Scan for the cell matching the given text and deliver its (x, y) coordinate at center. 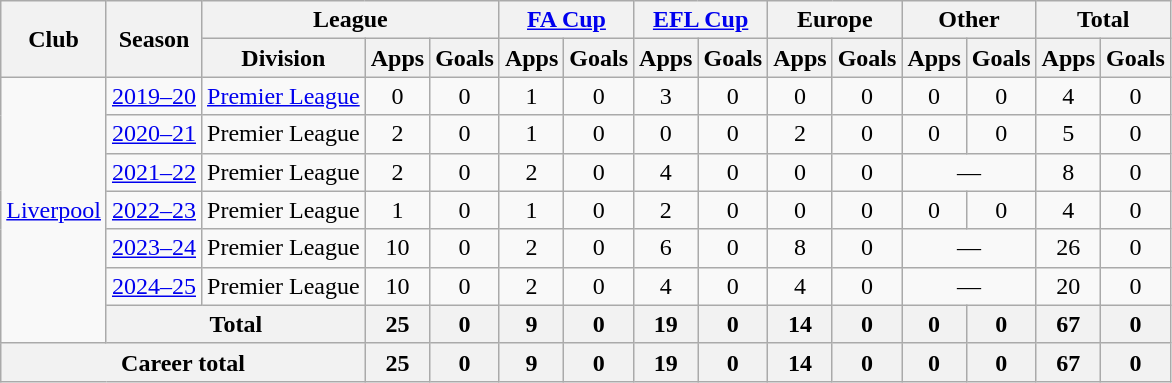
Club (54, 39)
Career total (183, 362)
5 (1068, 134)
2020–21 (154, 134)
Europe (835, 20)
Season (154, 39)
Division (284, 58)
20 (1068, 286)
Liverpool (54, 210)
League (351, 20)
2023–24 (154, 248)
Other (969, 20)
FA Cup (566, 20)
2024–25 (154, 286)
26 (1068, 248)
6 (666, 248)
2019–20 (154, 96)
2021–22 (154, 172)
3 (666, 96)
2022–23 (154, 210)
EFL Cup (701, 20)
